Return (x, y) of the center of cell containing provided text 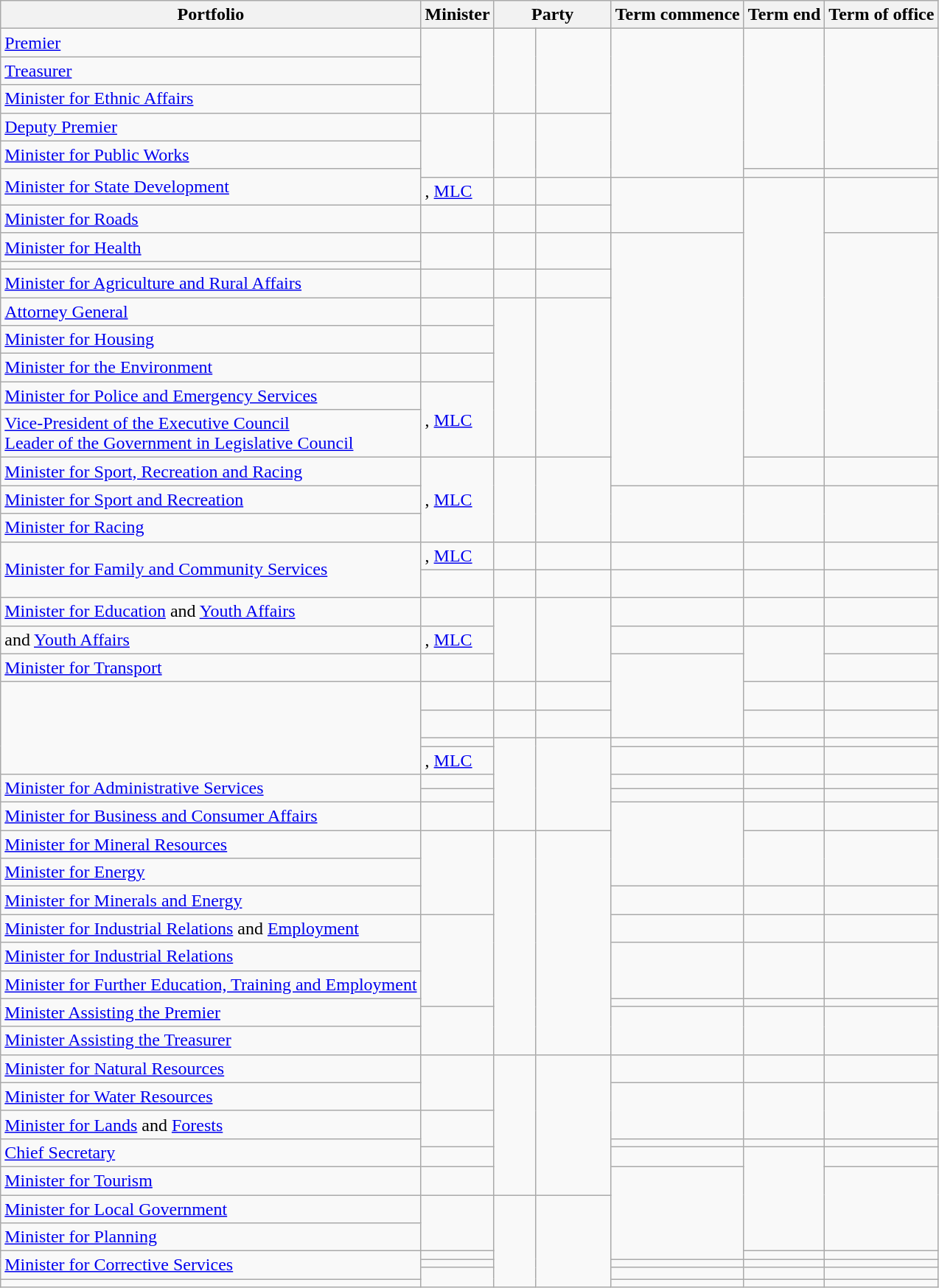
Minister for Education and Youth Affairs (211, 612)
Premier (211, 43)
Minister for Sport, Recreation and Racing (211, 472)
Minister for Water Resources (211, 1096)
Minister for Sport and Recreation (211, 500)
Minister for Natural Resources (211, 1068)
Term end (784, 15)
Minister for Mineral Resources (211, 844)
Minister for Corrective Services (211, 1265)
Minister for Tourism (211, 1180)
Minister for Planning (211, 1237)
Minister for Lands and Forests (211, 1124)
Minister for Industrial Relations and Employment (211, 928)
Vice-President of the Executive CouncilLeader of the Government in Legislative Council (211, 433)
Minister for Further Education, Training and Employment (211, 984)
Minister for Ethnic Affairs (211, 99)
Minister for Transport (211, 668)
Party (553, 15)
Minister (457, 15)
Attorney General (211, 312)
Term commence (677, 15)
Minister for the Environment (211, 368)
Minister for Agriculture and Rural Affairs (211, 283)
Minister for Industrial Relations (211, 956)
Minister for Minerals and Energy (211, 900)
Minister for Administrative Services (211, 788)
Minister for Health (211, 247)
Minister for Racing (211, 528)
Minister for Roads (211, 219)
Minister for Local Government (211, 1209)
Minister for Public Works (211, 155)
Minister Assisting the Premier (211, 1012)
Treasurer (211, 71)
Minister Assisting the Treasurer (211, 1040)
and Youth Affairs (211, 640)
Minister for Police and Emergency Services (211, 396)
Portfolio (211, 15)
Minister for Family and Community Services (211, 570)
Deputy Premier (211, 127)
Minister for Housing (211, 340)
Minister for State Development (211, 187)
Chief Secretary (211, 1152)
Term of office (882, 15)
Minister for Energy (211, 872)
Minister for Business and Consumer Affairs (211, 816)
